Extract the (x, y) coordinate from the center of the cell holding the provided text.  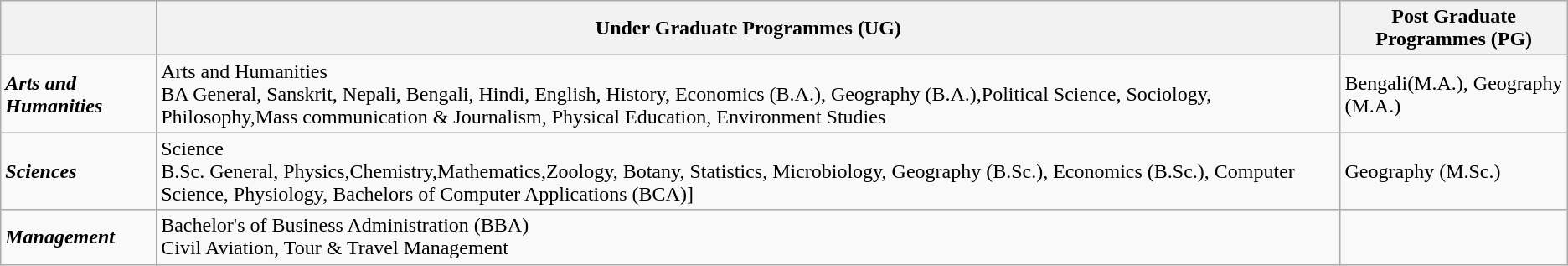
Geography (M.Sc.) (1454, 171)
Management (79, 237)
Bachelor's of Business Administration (BBA)Civil Aviation, Tour & Travel Management (749, 237)
Arts and Humanities (79, 94)
Post Graduate Programmes (PG) (1454, 29)
Under Graduate Programmes (UG) (749, 29)
Sciences (79, 171)
Bengali(M.A.), Geography (M.A.) (1454, 94)
